Find where the given text appears and provide that cell's center as [x, y] coordinate. 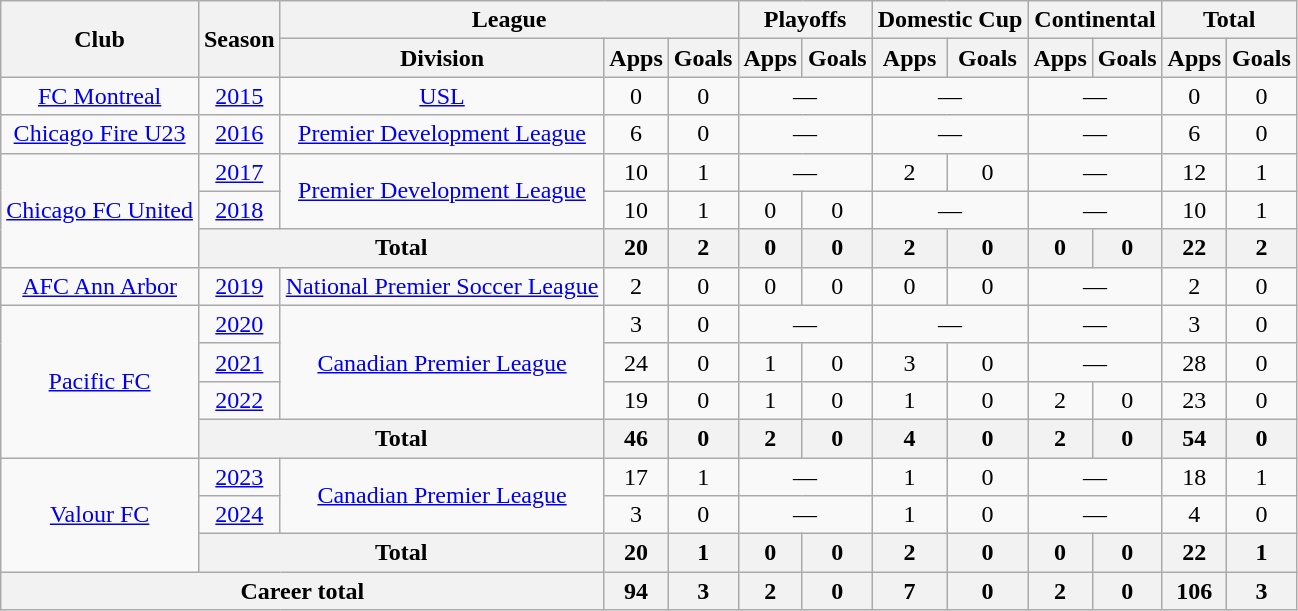
Valour FC [100, 515]
18 [1194, 477]
46 [636, 438]
Club [100, 39]
National Premier Soccer League [442, 286]
106 [1194, 591]
7 [910, 591]
Pacific FC [100, 381]
2015 [239, 96]
12 [1194, 172]
23 [1194, 400]
2020 [239, 324]
2024 [239, 515]
Continental [1095, 20]
FC Montreal [100, 96]
94 [636, 591]
19 [636, 400]
28 [1194, 362]
2016 [239, 134]
Playoffs [805, 20]
Chicago Fire U23 [100, 134]
Division [442, 58]
24 [636, 362]
USL [442, 96]
Career total [302, 591]
2017 [239, 172]
2023 [239, 477]
2019 [239, 286]
2022 [239, 400]
Chicago FC United [100, 210]
AFC Ann Arbor [100, 286]
2018 [239, 210]
2021 [239, 362]
Season [239, 39]
Domestic Cup [950, 20]
54 [1194, 438]
17 [636, 477]
League [509, 20]
